Determine the [X, Y] coordinate at the center of the cell enclosing the given text.  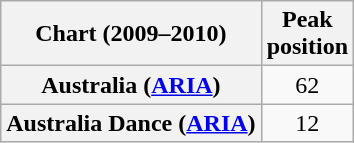
12 [307, 123]
62 [307, 85]
Peakposition [307, 34]
Australia Dance (ARIA) [131, 123]
Australia (ARIA) [131, 85]
Chart (2009–2010) [131, 34]
